Capture the cell that displays the provided text and extract its (x, y) central coordinate. 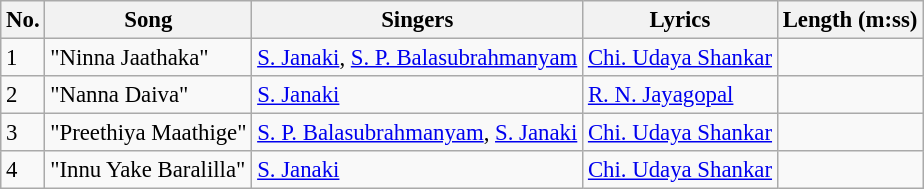
Lyrics (680, 20)
Song (148, 20)
3 (23, 133)
4 (23, 170)
"Ninna Jaathaka" (148, 58)
"Nanna Daiva" (148, 95)
"Preethiya Maathige" (148, 133)
S. Janaki, S. P. Balasubrahmanyam (418, 58)
S. P. Balasubrahmanyam, S. Janaki (418, 133)
2 (23, 95)
1 (23, 58)
R. N. Jayagopal (680, 95)
Singers (418, 20)
"Innu Yake Baralilla" (148, 170)
No. (23, 20)
Length (m:ss) (850, 20)
